Search for the cell housing the specified text and yield its [x, y] center coordinate. 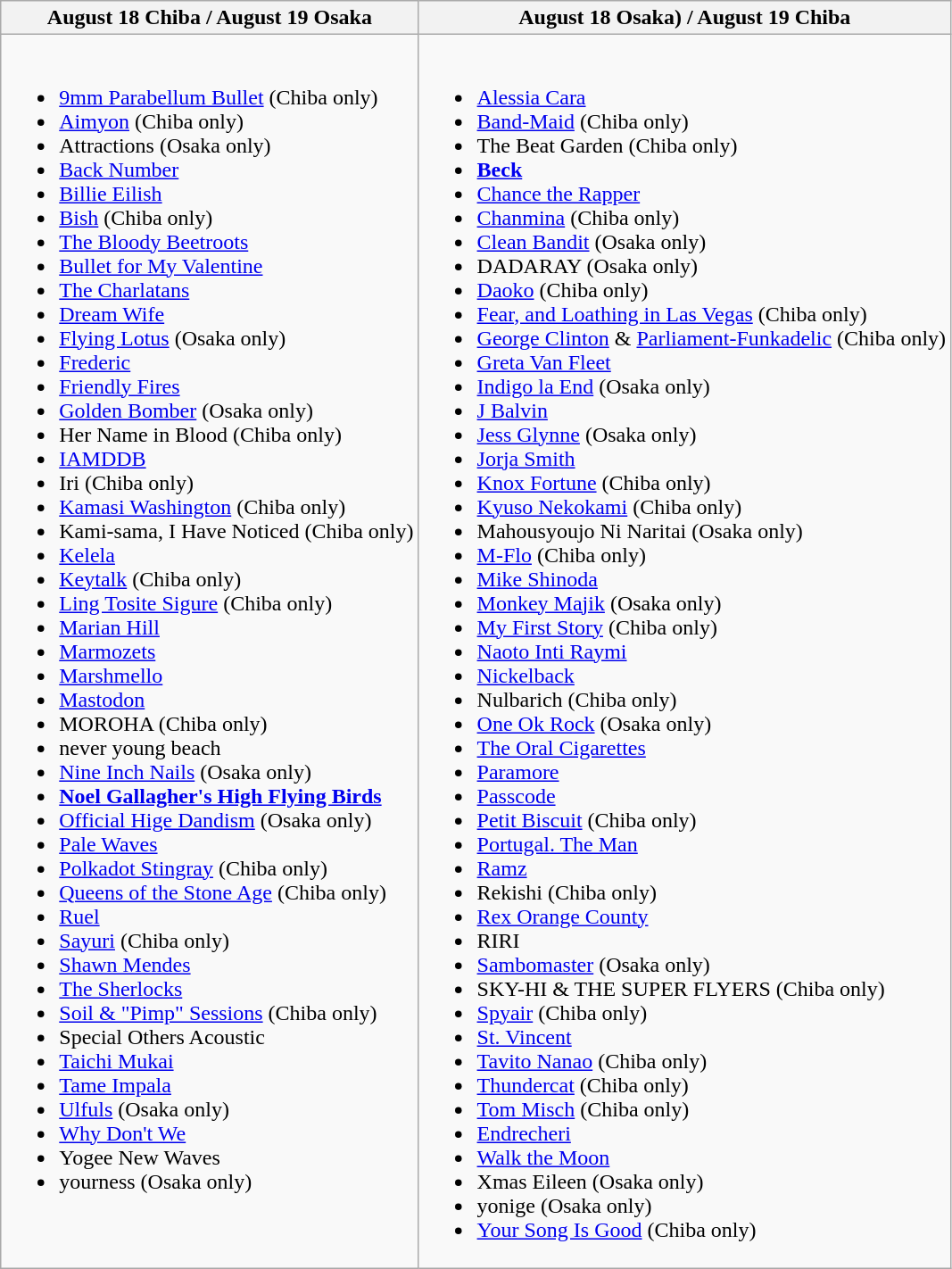
August 18 Osaka) / August 19 Chiba [685, 18]
August 18 Chiba / August 19 Osaka [210, 18]
